Provide the (x, y) coordinate of the cell's center where the given text is located.  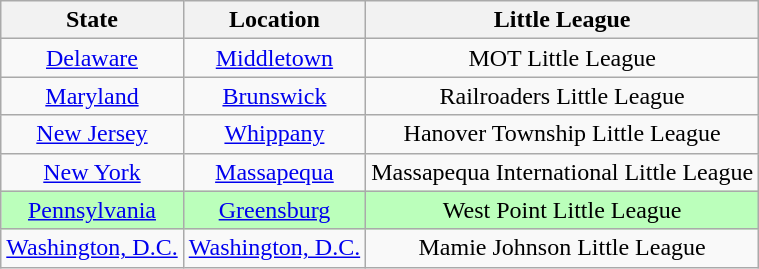
Brunswick (274, 96)
Little League (562, 20)
Massapequa International Little League (562, 172)
Massapequa (274, 172)
State (92, 20)
Pennsylvania (92, 210)
New Jersey (92, 134)
Delaware (92, 58)
Maryland (92, 96)
Railroaders Little League (562, 96)
Location (274, 20)
Greensburg (274, 210)
Hanover Township Little League (562, 134)
Mamie Johnson Little League (562, 248)
Whippany (274, 134)
New York (92, 172)
MOT Little League (562, 58)
Middletown (274, 58)
West Point Little League (562, 210)
